Search for the cell housing the specified text and yield its [x, y] center coordinate. 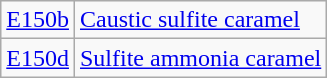
E150b [38, 20]
Sulfite ammonia caramel [200, 58]
Caustic sulfite caramel [200, 20]
E150d [38, 58]
